Output the (X, Y) coordinate of the center of the cell containing the given text.  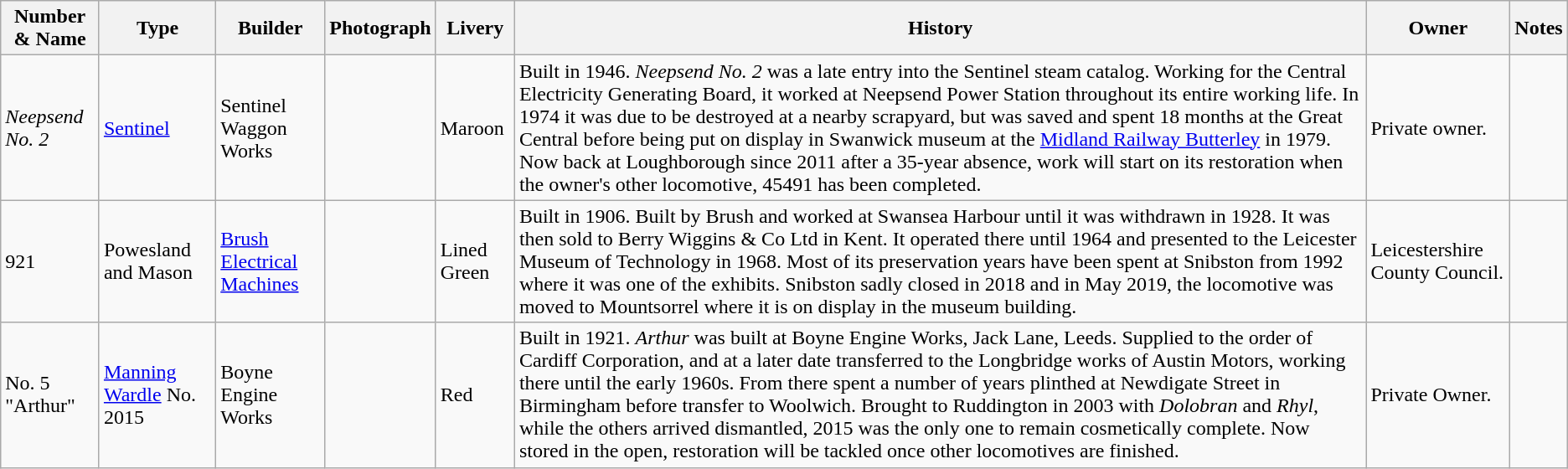
Brush Electrical Machines (271, 261)
Leicestershire County Council. (1438, 261)
Notes (1539, 28)
Private owner. (1438, 127)
History (940, 28)
Manning Wardle No. 2015 (157, 395)
Type (157, 28)
Private Owner. (1438, 395)
Builder (271, 28)
No. 5 "Arthur" (50, 395)
921 (50, 261)
Sentinel (157, 127)
Photograph (380, 28)
Owner (1438, 28)
Sentinel Waggon Works (271, 127)
Number & Name (50, 28)
Livery (475, 28)
Red (475, 395)
Boyne Engine Works (271, 395)
Lined Green (475, 261)
Neepsend No. 2 (50, 127)
Maroon (475, 127)
Powesland and Mason (157, 261)
